For the text-containing cell, return its midpoint in (X, Y) coordinate format. 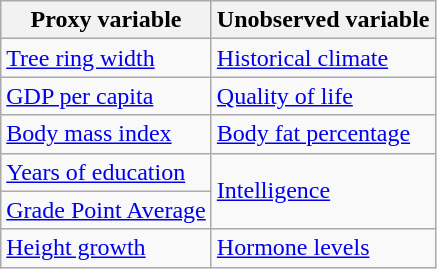
GDP per capita (106, 96)
Historical climate (323, 58)
Years of education (106, 172)
Proxy variable (106, 20)
Height growth (106, 248)
Grade Point Average (106, 210)
Body mass index (106, 134)
Hormone levels (323, 248)
Unobserved variable (323, 20)
Tree ring width (106, 58)
Body fat percentage (323, 134)
Quality of life (323, 96)
Intelligence (323, 191)
